Detect which cell encompasses the target text, then output its (x, y) center coordinate. 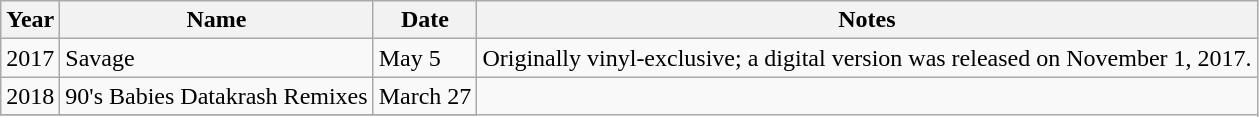
2017 (30, 58)
Date (425, 20)
May 5 (425, 58)
90's Babies Datakrash Remixes (216, 96)
Notes (867, 20)
Savage (216, 58)
Year (30, 20)
Originally vinyl-exclusive; a digital version was released on November 1, 2017. (867, 58)
2018 (30, 96)
Name (216, 20)
March 27 (425, 96)
